From the cell containing the given text, extract its center point as [X, Y] coordinate. 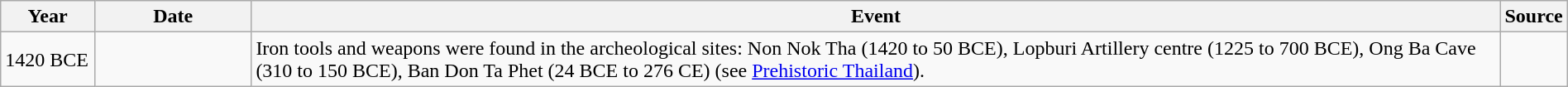
Year [48, 17]
Event [876, 17]
Date [172, 17]
1420 BCE [48, 60]
Source [1533, 17]
